Capture the cell that displays the provided text and extract its (x, y) central coordinate. 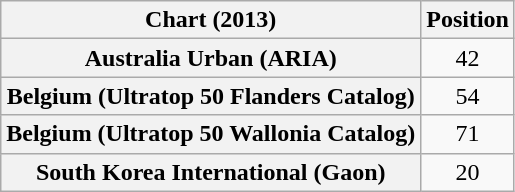
42 (468, 58)
South Korea International (Gaon) (211, 172)
Position (468, 20)
Belgium (Ultratop 50 Flanders Catalog) (211, 96)
54 (468, 96)
71 (468, 134)
Chart (2013) (211, 20)
Belgium (Ultratop 50 Wallonia Catalog) (211, 134)
20 (468, 172)
Australia Urban (ARIA) (211, 58)
